Scan for the cell matching the given text and deliver its (X, Y) coordinate at center. 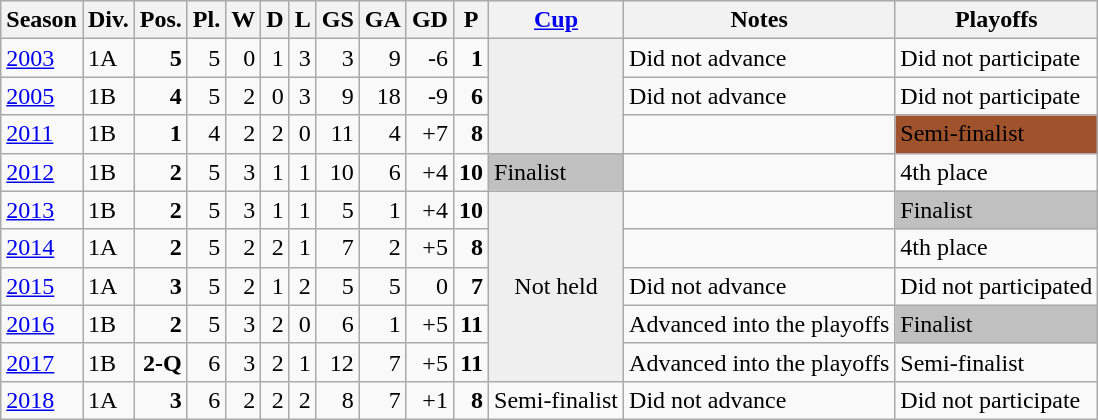
2013 (42, 210)
D (275, 20)
2003 (42, 58)
2011 (42, 134)
2012 (42, 172)
Cup (556, 20)
2018 (42, 400)
Pl. (206, 20)
2-Q (160, 362)
2014 (42, 248)
18 (382, 96)
Not held (556, 286)
-6 (430, 58)
+1 (430, 400)
Season (42, 20)
12 (338, 362)
GD (430, 20)
Did not participated (996, 286)
GA (382, 20)
2005 (42, 96)
Pos. (160, 20)
-9 (430, 96)
W (244, 20)
+7 (430, 134)
2015 (42, 286)
2017 (42, 362)
GS (338, 20)
Playoffs (996, 20)
P (470, 20)
Notes (760, 20)
2016 (42, 324)
L (302, 20)
Div. (108, 20)
